For the text-containing cell, return its midpoint in [x, y] coordinate format. 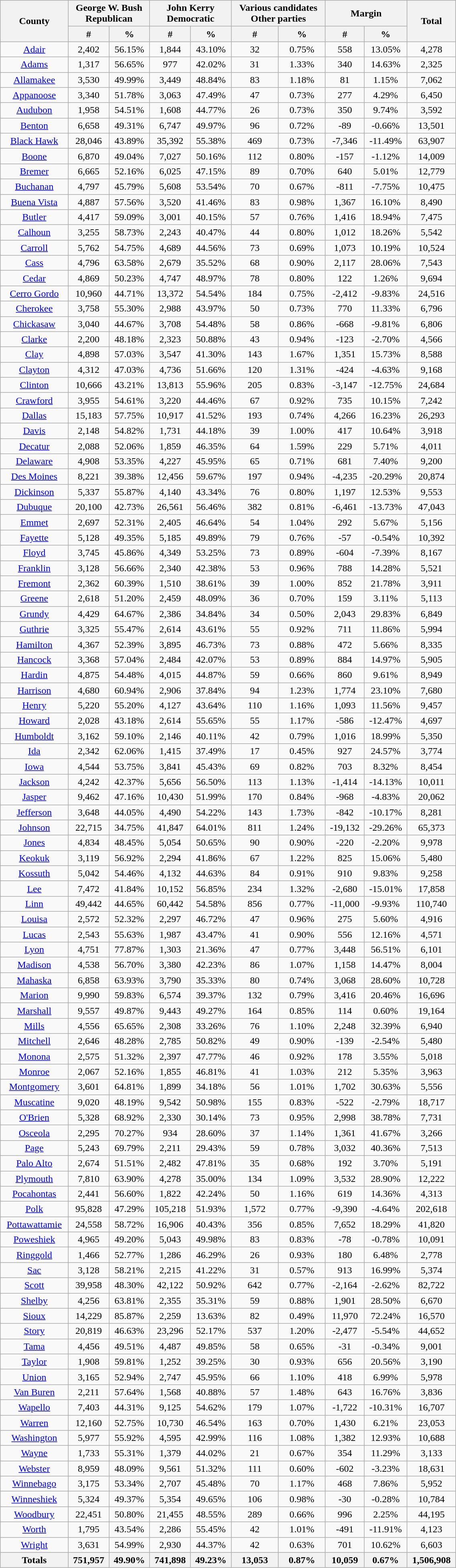
5.60% [385, 919]
3,255 [89, 233]
30.14% [211, 1117]
6,747 [170, 125]
46 [255, 1056]
-157 [345, 156]
5,608 [170, 186]
53.35% [130, 461]
Pocahontas [34, 1194]
20,874 [432, 477]
4,869 [89, 278]
4,736 [170, 370]
Emmet [34, 522]
49.23% [211, 1560]
Mills [34, 1026]
Jones [34, 843]
24,558 [89, 1224]
711 [345, 629]
69.79% [130, 1148]
34.75% [130, 827]
Louisa [34, 919]
59.10% [130, 736]
55.87% [130, 492]
132 [255, 995]
44.56% [211, 248]
Adair [34, 49]
Wayne [34, 1453]
16.23% [385, 415]
-968 [345, 797]
8,281 [432, 812]
Cherokee [34, 309]
1,415 [170, 751]
14.97% [385, 660]
2,148 [89, 431]
884 [345, 660]
53.25% [211, 553]
0.95% [302, 1117]
55.31% [130, 1453]
5.01% [385, 171]
47.49% [211, 95]
3,631 [89, 1545]
-10.17% [385, 812]
56.46% [211, 507]
Jackson [34, 782]
Union [34, 1377]
16.99% [385, 1270]
9,694 [432, 278]
13.63% [211, 1316]
44.18% [211, 431]
5,018 [432, 1056]
46.73% [211, 644]
8,004 [432, 965]
4,796 [89, 263]
45.48% [211, 1484]
10,524 [432, 248]
-842 [345, 812]
42.37% [130, 782]
10,728 [432, 980]
Van Buren [34, 1392]
934 [170, 1133]
14.63% [385, 65]
64.01% [211, 827]
4,571 [432, 935]
Appanoose [34, 95]
2,397 [170, 1056]
106 [255, 1499]
39.37% [211, 995]
81 [345, 80]
2,785 [170, 1041]
-3,147 [345, 385]
Scott [34, 1285]
6,101 [432, 950]
5.71% [385, 446]
Margin [366, 14]
0.82% [302, 767]
13,813 [170, 385]
44.63% [211, 873]
4,538 [89, 965]
-522 [345, 1102]
Mahaska [34, 980]
1,608 [170, 110]
-4.64% [385, 1209]
89 [255, 171]
179 [255, 1407]
2,646 [89, 1041]
-20.29% [385, 477]
1,382 [345, 1438]
3,592 [432, 110]
1,016 [345, 736]
6,665 [89, 171]
0.87% [302, 1560]
350 [345, 110]
48.84% [211, 80]
3,340 [89, 95]
120 [255, 370]
60.94% [130, 690]
3,532 [345, 1178]
55.38% [211, 141]
69 [255, 767]
56.60% [130, 1194]
5,324 [89, 1499]
5,556 [432, 1087]
1,379 [170, 1453]
3,165 [89, 1377]
58.73% [130, 233]
4,697 [432, 721]
3,841 [170, 767]
52.32% [130, 919]
1.14% [302, 1133]
159 [345, 599]
3,220 [170, 400]
66 [255, 1377]
116 [255, 1438]
Fayette [34, 538]
49.04% [130, 156]
3,380 [170, 965]
41.22% [211, 1270]
44.31% [130, 1407]
42.02% [211, 65]
4,544 [89, 767]
47.29% [130, 1209]
Clinton [34, 385]
1,987 [170, 935]
788 [345, 568]
2,679 [170, 263]
1,702 [345, 1087]
34.84% [211, 614]
2,459 [170, 599]
9,125 [170, 1407]
44.77% [211, 110]
-9.83% [385, 293]
56.65% [130, 65]
24.57% [385, 751]
3,063 [170, 95]
40.36% [385, 1148]
-6,461 [345, 507]
Mitchell [34, 1041]
7,513 [432, 1148]
4,011 [432, 446]
40.15% [211, 217]
3,119 [89, 858]
4,127 [170, 706]
49.37% [130, 1499]
-12.75% [385, 385]
26,293 [432, 415]
5,994 [432, 629]
22,715 [89, 827]
1,367 [345, 202]
41.84% [130, 888]
184 [255, 293]
5,978 [432, 1377]
40.43% [211, 1224]
Clay [34, 354]
163 [255, 1423]
4,689 [170, 248]
3,774 [432, 751]
556 [345, 935]
13,053 [255, 1560]
1.32% [302, 888]
811 [255, 827]
3.70% [385, 1163]
48.45% [130, 843]
Decatur [34, 446]
5,128 [89, 538]
-13.73% [385, 507]
-14.13% [385, 782]
-11.49% [385, 141]
469 [255, 141]
3,836 [432, 1392]
55.47% [130, 629]
1,252 [170, 1362]
39.25% [211, 1362]
4,242 [89, 782]
-0.28% [385, 1499]
0.49% [302, 1316]
2,067 [89, 1072]
-7.39% [385, 553]
55.63% [130, 935]
5,156 [432, 522]
49.85% [211, 1346]
0.91% [302, 873]
George W. BushRepublican [109, 14]
1,197 [345, 492]
18,631 [432, 1469]
48.18% [130, 339]
1.48% [302, 1392]
Plymouth [34, 1178]
48.28% [130, 1041]
-12.47% [385, 721]
5,043 [170, 1240]
56.70% [130, 965]
701 [345, 1545]
6,025 [170, 171]
703 [345, 767]
43.18% [130, 721]
1,822 [170, 1194]
59.83% [130, 995]
Marshall [34, 1011]
3,758 [89, 309]
42,122 [170, 1285]
0.78% [302, 1148]
41.67% [385, 1133]
43.97% [211, 309]
642 [255, 1285]
Warren [34, 1423]
54.62% [211, 1407]
56.85% [211, 888]
-3.23% [385, 1469]
Montgomery [34, 1087]
Adams [34, 65]
3,547 [170, 354]
48.19% [130, 1102]
4,595 [170, 1438]
-2,412 [345, 293]
2,618 [89, 599]
3,963 [432, 1072]
Grundy [34, 614]
4,429 [89, 614]
50.80% [130, 1514]
Ringgold [34, 1255]
2,297 [170, 919]
3,001 [170, 217]
2,340 [170, 568]
4.29% [385, 95]
Fremont [34, 583]
-11.91% [385, 1530]
1,317 [89, 65]
18.94% [385, 217]
2,930 [170, 1545]
5,220 [89, 706]
619 [345, 1194]
16,696 [432, 995]
9.61% [385, 675]
7,472 [89, 888]
12,456 [170, 477]
735 [345, 400]
2,117 [345, 263]
38.78% [385, 1117]
2,043 [345, 614]
51.66% [211, 370]
Cass [34, 263]
21,455 [170, 1514]
Hamilton [34, 644]
-491 [345, 1530]
Buena Vista [34, 202]
2,243 [170, 233]
8,167 [432, 553]
5,374 [432, 1270]
65 [255, 461]
10,091 [432, 1240]
77.87% [130, 950]
Shelby [34, 1301]
0.71% [302, 461]
10,152 [170, 888]
3,601 [89, 1087]
640 [345, 171]
44,195 [432, 1514]
3,448 [345, 950]
Dallas [34, 415]
Crawford [34, 400]
Webster [34, 1469]
Polk [34, 1209]
14.36% [385, 1194]
229 [345, 446]
38.61% [211, 583]
3,708 [170, 324]
Guthrie [34, 629]
Boone [34, 156]
9,542 [170, 1102]
Davis [34, 431]
8.32% [385, 767]
10.64% [385, 431]
20.46% [385, 995]
96 [255, 125]
-19,132 [345, 827]
3,520 [170, 202]
43.89% [130, 141]
5,328 [89, 1117]
Butler [34, 217]
22,451 [89, 1514]
354 [345, 1453]
54.75% [130, 248]
35.33% [211, 980]
18.99% [385, 736]
Black Hawk [34, 141]
56 [255, 1087]
643 [345, 1392]
6,858 [89, 980]
-139 [345, 1041]
13,372 [170, 293]
Taylor [34, 1362]
-811 [345, 186]
Johnson [34, 827]
49.98% [211, 1240]
84 [255, 873]
8,588 [432, 354]
7,475 [432, 217]
1,859 [170, 446]
-602 [345, 1469]
3,416 [345, 995]
-2,164 [345, 1285]
Story [34, 1331]
-2.62% [385, 1285]
5.66% [385, 644]
54.61% [130, 400]
1.33% [302, 65]
-5.54% [385, 1331]
49.51% [130, 1346]
30 [255, 1362]
1,899 [170, 1087]
46.72% [211, 919]
6,870 [89, 156]
289 [255, 1514]
49.97% [211, 125]
-424 [345, 370]
4,965 [89, 1240]
42.07% [211, 660]
913 [345, 1270]
Washington [34, 1438]
8,959 [89, 1469]
44.46% [211, 400]
2,998 [345, 1117]
1.09% [302, 1178]
Keokuk [34, 858]
6.99% [385, 1377]
-31 [345, 1346]
Franklin [34, 568]
49.31% [130, 125]
O'Brien [34, 1117]
Poweshiek [34, 1240]
11.56% [385, 706]
68 [255, 263]
72.24% [385, 1316]
-9.93% [385, 904]
5,243 [89, 1148]
9,200 [432, 461]
-2,477 [345, 1331]
-220 [345, 843]
54.51% [130, 110]
54.99% [130, 1545]
3,133 [432, 1453]
48.97% [211, 278]
37.84% [211, 690]
2.25% [385, 1514]
47.15% [211, 171]
1,844 [170, 49]
3,175 [89, 1484]
1,416 [345, 217]
Buchanan [34, 186]
47.77% [211, 1056]
9.83% [385, 873]
0.86% [302, 324]
3,745 [89, 553]
49 [255, 1041]
41.86% [211, 858]
Hancock [34, 660]
2,215 [170, 1270]
44.05% [130, 812]
54.58% [211, 904]
6,450 [432, 95]
2,674 [89, 1163]
910 [345, 873]
5,191 [432, 1163]
10.19% [385, 248]
35,392 [170, 141]
3,040 [89, 324]
13,501 [432, 125]
13.05% [385, 49]
20.56% [385, 1362]
3,530 [89, 80]
56.51% [385, 950]
44 [255, 233]
51.99% [211, 797]
7.40% [385, 461]
8,949 [432, 675]
46.81% [211, 1072]
2,355 [170, 1301]
134 [255, 1178]
Palo Alto [34, 1163]
56.50% [211, 782]
10,011 [432, 782]
1,572 [255, 1209]
23,296 [170, 1331]
15.73% [385, 354]
2,988 [170, 309]
4,908 [89, 461]
58.72% [130, 1224]
17,858 [432, 888]
3.11% [385, 599]
51.20% [130, 599]
2,325 [432, 65]
49.89% [211, 538]
50.82% [211, 1041]
65,373 [432, 827]
1,774 [345, 690]
2,088 [89, 446]
Dubuque [34, 507]
852 [345, 583]
Wright [34, 1545]
57.56% [130, 202]
47,043 [432, 507]
11.86% [385, 629]
54.46% [130, 873]
42.38% [211, 568]
0.68% [302, 1163]
4,751 [89, 950]
10,784 [432, 1499]
3.55% [385, 1056]
2,308 [170, 1026]
12,222 [432, 1178]
2,482 [170, 1163]
5,977 [89, 1438]
28.90% [385, 1178]
6,940 [432, 1026]
2,697 [89, 522]
55.92% [130, 1438]
3,325 [89, 629]
1.20% [302, 1331]
5,337 [89, 492]
28,046 [89, 141]
63.90% [130, 1178]
44.71% [130, 293]
5.35% [385, 1072]
1,361 [345, 1133]
-10.31% [385, 1407]
-29.26% [385, 827]
4,256 [89, 1301]
4,456 [89, 1346]
49.87% [130, 1011]
4,490 [170, 812]
2,747 [170, 1377]
0.84% [302, 797]
1,795 [89, 1530]
Floyd [34, 553]
537 [255, 1331]
65.65% [130, 1026]
-604 [345, 553]
4,123 [432, 1530]
112 [255, 156]
9,553 [432, 492]
55.96% [211, 385]
9,020 [89, 1102]
63.58% [130, 263]
10,392 [432, 538]
Jasper [34, 797]
3,068 [345, 980]
-0.78% [385, 1240]
36 [255, 599]
-2,680 [345, 888]
53.34% [130, 1484]
33.26% [211, 1026]
0.69% [302, 248]
2,323 [170, 339]
0.65% [302, 1346]
468 [345, 1484]
0.81% [302, 507]
46.63% [130, 1331]
6,603 [432, 1545]
8,490 [432, 202]
26,561 [170, 507]
Iowa [34, 767]
Audubon [34, 110]
7,543 [432, 263]
10,059 [345, 1560]
4,875 [89, 675]
170 [255, 797]
110 [255, 706]
4,898 [89, 354]
64.81% [130, 1087]
43.47% [211, 935]
-11,000 [345, 904]
-1,722 [345, 1407]
7.86% [385, 1484]
10,475 [432, 186]
-89 [345, 125]
14,229 [89, 1316]
82 [255, 1316]
43.34% [211, 492]
1,958 [89, 110]
79 [255, 538]
7,062 [432, 80]
Various candidatesOther parties [278, 14]
20,100 [89, 507]
52.17% [211, 1331]
Des Moines [34, 477]
46.64% [211, 522]
56.92% [130, 858]
55.30% [130, 309]
4,887 [89, 202]
1,901 [345, 1301]
5,762 [89, 248]
-668 [345, 324]
4,367 [89, 644]
6.48% [385, 1255]
Hardin [34, 675]
56.66% [130, 568]
2,146 [170, 736]
44.65% [130, 904]
9,168 [432, 370]
1,093 [345, 706]
1.18% [302, 80]
County [34, 21]
2,362 [89, 583]
11,970 [345, 1316]
1.31% [302, 370]
Bremer [34, 171]
1.13% [302, 782]
417 [345, 431]
3,955 [89, 400]
5,113 [432, 599]
193 [255, 415]
56.15% [130, 49]
Linn [34, 904]
60.39% [130, 583]
50.98% [211, 1102]
2,402 [89, 49]
54 [255, 522]
2,342 [89, 751]
12.53% [385, 492]
12.16% [385, 935]
-123 [345, 339]
4,132 [170, 873]
46.29% [211, 1255]
59.81% [130, 1362]
0.50% [302, 614]
977 [170, 65]
5,054 [170, 843]
Lyon [34, 950]
Carroll [34, 248]
95,828 [89, 1209]
41,847 [170, 827]
54.22% [211, 812]
5,952 [432, 1484]
4,227 [170, 461]
2,200 [89, 339]
Total [432, 21]
4,680 [89, 690]
472 [345, 644]
68.92% [130, 1117]
9,258 [432, 873]
Chickasaw [34, 324]
340 [345, 65]
10,960 [89, 293]
Clayton [34, 370]
-0.66% [385, 125]
-4,235 [345, 477]
58.21% [130, 1270]
1,466 [89, 1255]
41.46% [211, 202]
Howard [34, 721]
16,906 [170, 1224]
50.88% [211, 339]
5,354 [170, 1499]
4,266 [345, 415]
1.23% [302, 690]
Benton [34, 125]
9,443 [170, 1011]
44.02% [211, 1453]
Winnebago [34, 1484]
16.10% [385, 202]
59.67% [211, 477]
15.06% [385, 858]
1,568 [170, 1392]
Muscatine [34, 1102]
Marion [34, 995]
-586 [345, 721]
1,855 [170, 1072]
1.15% [385, 80]
34.18% [211, 1087]
6,796 [432, 309]
57.04% [130, 660]
46.35% [211, 446]
2,028 [89, 721]
10,430 [170, 797]
51.51% [130, 1163]
39,958 [89, 1285]
64 [255, 446]
770 [345, 309]
Wapello [34, 1407]
Jefferson [34, 812]
41.30% [211, 354]
42.73% [130, 507]
78 [255, 278]
20,819 [89, 1331]
40.47% [211, 233]
Madison [34, 965]
29.83% [385, 614]
Cedar [34, 278]
1.22% [302, 858]
2,286 [170, 1530]
Monroe [34, 1072]
43 [255, 339]
1,303 [170, 950]
-57 [345, 538]
51.78% [130, 95]
10,688 [432, 1438]
1.59% [302, 446]
15,183 [89, 415]
7,810 [89, 1178]
49.90% [130, 1560]
860 [345, 675]
Clarke [34, 339]
5,350 [432, 736]
-2.20% [385, 843]
49.27% [211, 1011]
16,570 [432, 1316]
825 [345, 858]
5,542 [432, 233]
42.99% [211, 1438]
751,957 [89, 1560]
Cerro Gordo [34, 293]
1,073 [345, 248]
45.86% [130, 553]
3,918 [432, 431]
40.11% [211, 736]
7,403 [89, 1407]
105,218 [170, 1209]
Osceola [34, 1133]
1,506,908 [432, 1560]
180 [345, 1255]
Page [34, 1148]
47.03% [130, 370]
53.75% [130, 767]
55.45% [211, 1530]
Kossuth [34, 873]
996 [345, 1514]
Pottawattamie [34, 1224]
9.74% [385, 110]
30.63% [385, 1087]
2,248 [345, 1026]
4,349 [170, 553]
80 [255, 980]
9,561 [170, 1469]
4,015 [170, 675]
1.67% [302, 354]
2,295 [89, 1133]
12,779 [432, 171]
49.65% [211, 1499]
3,032 [345, 1148]
4,140 [170, 492]
1,510 [170, 583]
1,158 [345, 965]
-1.12% [385, 156]
10.62% [385, 1545]
7,731 [432, 1117]
Totals [34, 1560]
2,259 [170, 1316]
37.49% [211, 751]
4,747 [170, 278]
212 [345, 1072]
18.29% [385, 1224]
2,484 [170, 660]
43.10% [211, 49]
9,557 [89, 1011]
16,707 [432, 1407]
6,658 [89, 125]
1,733 [89, 1453]
-0.54% [385, 538]
155 [255, 1102]
49,442 [89, 904]
Sac [34, 1270]
90 [255, 843]
192 [345, 1163]
24,516 [432, 293]
20,062 [432, 797]
114 [345, 1011]
741,898 [170, 1560]
35.52% [211, 263]
7,680 [432, 690]
35.31% [211, 1301]
48.55% [211, 1514]
1,430 [345, 1423]
4,834 [89, 843]
2,405 [170, 522]
50.65% [211, 843]
12,160 [89, 1423]
558 [345, 49]
46.54% [211, 1423]
John KerryDemocratic [190, 14]
5,656 [170, 782]
42.23% [211, 965]
7,652 [345, 1224]
63,907 [432, 141]
44.37% [211, 1545]
55.65% [211, 721]
51.93% [211, 1209]
Greene [34, 599]
5,905 [432, 660]
7,242 [432, 400]
1,731 [170, 431]
-7.75% [385, 186]
54.54% [211, 293]
52.77% [130, 1255]
47.81% [211, 1163]
44,652 [432, 1331]
5.67% [385, 522]
1,351 [345, 354]
Allamakee [34, 80]
277 [345, 95]
275 [345, 919]
5,042 [89, 873]
205 [255, 385]
1.26% [385, 278]
34 [255, 614]
2,294 [170, 858]
Henry [34, 706]
43.54% [130, 1530]
23,053 [432, 1423]
47.16% [130, 797]
11.33% [385, 309]
-15.01% [385, 888]
4,312 [89, 370]
10.15% [385, 400]
1,012 [345, 233]
3,368 [89, 660]
2,386 [170, 614]
44.87% [211, 675]
49.35% [130, 538]
82,722 [432, 1285]
8,335 [432, 644]
382 [255, 507]
2,575 [89, 1056]
164 [255, 1011]
52.75% [130, 1423]
17 [255, 751]
9,462 [89, 797]
29.43% [211, 1148]
2,330 [170, 1117]
50.16% [211, 156]
8,454 [432, 767]
14.47% [385, 965]
122 [345, 278]
356 [255, 1224]
3,266 [432, 1133]
0.57% [302, 1270]
49.99% [130, 80]
-4.63% [385, 370]
2,543 [89, 935]
2,778 [432, 1255]
Winneshiek [34, 1499]
50.23% [130, 278]
Humboldt [34, 736]
856 [255, 904]
-7,346 [345, 141]
11.29% [385, 1453]
656 [345, 1362]
197 [255, 477]
1,908 [89, 1362]
28.50% [385, 1301]
32 [255, 49]
0.45% [302, 751]
Sioux [34, 1316]
1.03% [302, 1072]
4,566 [432, 339]
4,313 [432, 1194]
178 [345, 1056]
Calhoun [34, 233]
12.93% [385, 1438]
52.31% [130, 522]
0.72% [302, 125]
62.06% [130, 751]
86 [255, 965]
63.93% [130, 980]
-9,390 [345, 1209]
2,441 [89, 1194]
1.04% [302, 522]
43.61% [211, 629]
681 [345, 461]
50.92% [211, 1285]
52.39% [130, 644]
110,740 [432, 904]
8,221 [89, 477]
Dickinson [34, 492]
39.38% [130, 477]
57.64% [130, 1392]
64.67% [130, 614]
3,648 [89, 812]
42.24% [211, 1194]
63.81% [130, 1301]
Woodbury [34, 1514]
Delaware [34, 461]
6,849 [432, 614]
43.21% [130, 385]
5,521 [432, 568]
35 [255, 1163]
6,806 [432, 324]
-1,414 [345, 782]
-9.81% [385, 324]
-0.34% [385, 1346]
-78 [345, 1240]
37 [255, 1133]
Worth [34, 1530]
52.06% [130, 446]
3,790 [170, 980]
10,917 [170, 415]
1.73% [302, 812]
14,009 [432, 156]
35.00% [211, 1178]
19,164 [432, 1011]
10,730 [170, 1423]
3,895 [170, 644]
-2.54% [385, 1041]
94 [255, 690]
1,286 [170, 1255]
85.87% [130, 1316]
57.03% [130, 354]
18,717 [432, 1102]
4,916 [432, 919]
-30 [345, 1499]
1.24% [302, 827]
0.63% [302, 1545]
21 [255, 1453]
45.43% [211, 767]
111 [255, 1469]
18.26% [385, 233]
113 [255, 782]
927 [345, 751]
Harrison [34, 690]
418 [345, 1377]
Ida [34, 751]
4,487 [170, 1346]
5,185 [170, 538]
202,618 [432, 1209]
9,990 [89, 995]
Tama [34, 1346]
48.30% [130, 1285]
292 [345, 522]
-4.83% [385, 797]
44.67% [130, 324]
4,556 [89, 1026]
53.54% [211, 186]
41.52% [211, 415]
9,978 [432, 843]
28.06% [385, 263]
55.20% [130, 706]
10,666 [89, 385]
6,670 [432, 1301]
14.28% [385, 568]
24,684 [432, 385]
70.27% [130, 1133]
2,906 [170, 690]
2,707 [170, 1484]
21.78% [385, 583]
43.64% [211, 706]
16.76% [385, 1392]
52.94% [130, 1377]
4,417 [89, 217]
2,572 [89, 919]
23.10% [385, 690]
7,027 [170, 156]
3,190 [432, 1362]
1.08% [302, 1438]
9,001 [432, 1346]
Lucas [34, 935]
3,911 [432, 583]
9,457 [432, 706]
41,820 [432, 1224]
Monona [34, 1056]
6,574 [170, 995]
59.09% [130, 217]
6.21% [385, 1423]
45.79% [130, 186]
234 [255, 888]
Lee [34, 888]
40.88% [211, 1392]
-2.70% [385, 339]
4,797 [89, 186]
49.20% [130, 1240]
3,449 [170, 80]
3,162 [89, 736]
-2.79% [385, 1102]
32.39% [385, 1026]
54.82% [130, 431]
57.75% [130, 415]
60,442 [170, 904]
21.36% [211, 950]
